Pinpoint the cell where the given text exists, returning its (X, Y) midpoint coordinate. 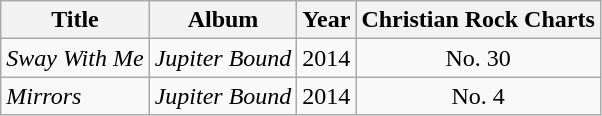
Christian Rock Charts (478, 20)
Year (326, 20)
Title (75, 20)
Sway With Me (75, 58)
No. 30 (478, 58)
No. 4 (478, 96)
Album (223, 20)
Mirrors (75, 96)
